Capture the cell that displays the provided text and extract its (x, y) central coordinate. 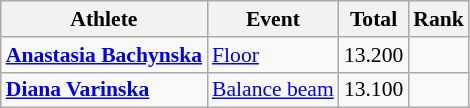
Event (273, 19)
Balance beam (273, 90)
Diana Varinska (104, 90)
Rank (438, 19)
Anastasia Bachynska (104, 55)
13.200 (374, 55)
Total (374, 19)
13.100 (374, 90)
Athlete (104, 19)
Floor (273, 55)
